Identify which cell holds the provided text, then report its (X, Y) central coordinate. 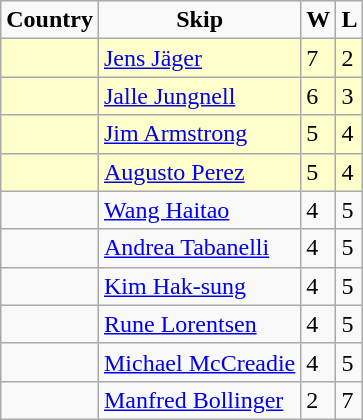
Jalle Jungnell (199, 96)
Kim Hak-sung (199, 286)
W (318, 20)
Wang Haitao (199, 210)
Rune Lorentsen (199, 324)
Manfred Bollinger (199, 400)
Augusto Perez (199, 172)
Skip (199, 20)
6 (318, 96)
Jim Armstrong (199, 134)
Andrea Tabanelli (199, 248)
Country (50, 20)
L (350, 20)
Jens Jäger (199, 58)
Michael McCreadie (199, 362)
3 (350, 96)
